Locate the cell with the specified text and output its (X, Y) center coordinate. 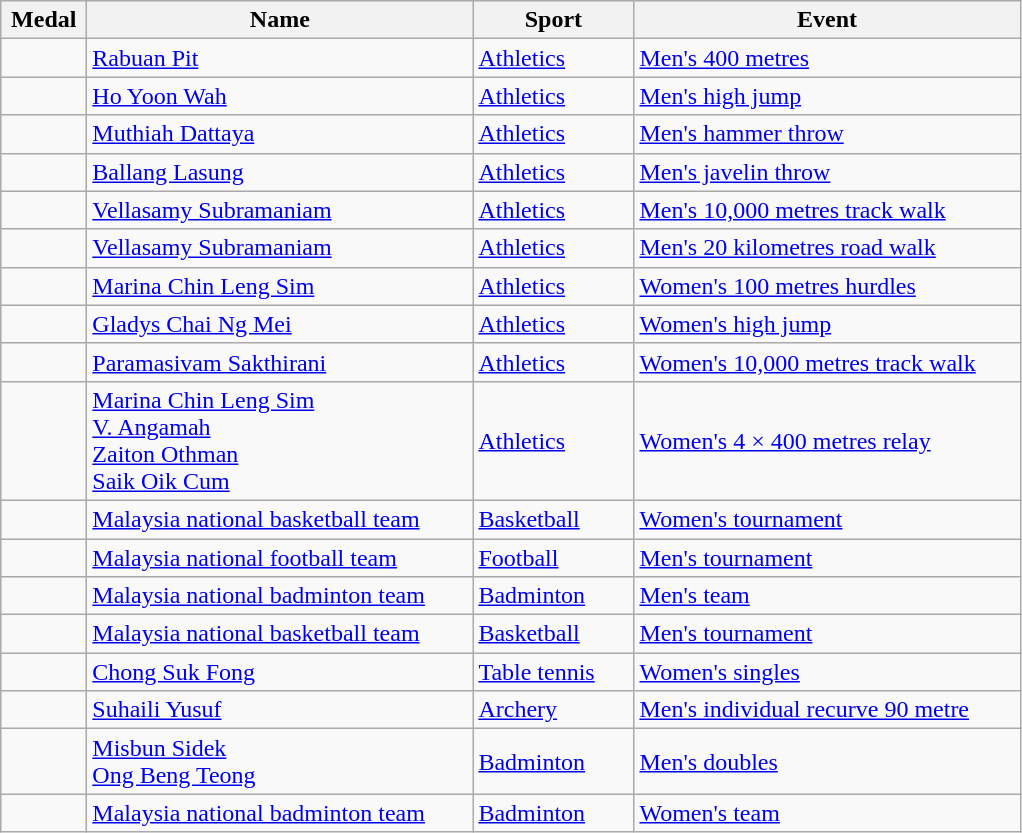
Marina Chin Leng SimV. AngamahZaiton OthmanSaik Oik Cum (280, 440)
Misbun SidekOng Beng Teong (280, 762)
Women's 4 × 400 metres relay (827, 440)
Men's hammer throw (827, 134)
Men's javelin throw (827, 172)
Men's high jump (827, 96)
Suhaili Yusuf (280, 710)
Women's singles (827, 672)
Sport (554, 20)
Men's doubles (827, 762)
Event (827, 20)
Ballang Lasung (280, 172)
Rabuan Pit (280, 58)
Table tennis (554, 672)
Muthiah Dattaya (280, 134)
Paramasivam Sakthirani (280, 362)
Football (554, 557)
Men's 20 kilometres road walk (827, 248)
Medal (44, 20)
Women's tournament (827, 519)
Women's 100 metres hurdles (827, 286)
Men's 10,000 metres track walk (827, 210)
Marina Chin Leng Sim (280, 286)
Chong Suk Fong (280, 672)
Men's team (827, 596)
Men's 400 metres (827, 58)
Malaysia national football team (280, 557)
Women's 10,000 metres track walk (827, 362)
Women's team (827, 813)
Gladys Chai Ng Mei (280, 324)
Archery (554, 710)
Women's high jump (827, 324)
Ho Yoon Wah (280, 96)
Men's individual recurve 90 metre (827, 710)
Name (280, 20)
